Return the (x, y) coordinate for the center point of the cell that contains the specified text.  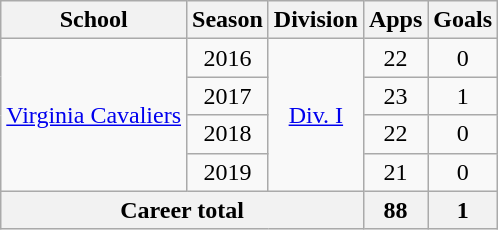
2017 (228, 96)
2018 (228, 134)
21 (395, 172)
Div. I (316, 115)
2016 (228, 58)
Division (316, 20)
Goals (463, 20)
Season (228, 20)
Virginia Cavaliers (94, 115)
23 (395, 96)
Career total (182, 210)
88 (395, 210)
School (94, 20)
Apps (395, 20)
2019 (228, 172)
